Scan for the cell matching the given text and deliver its (x, y) coordinate at center. 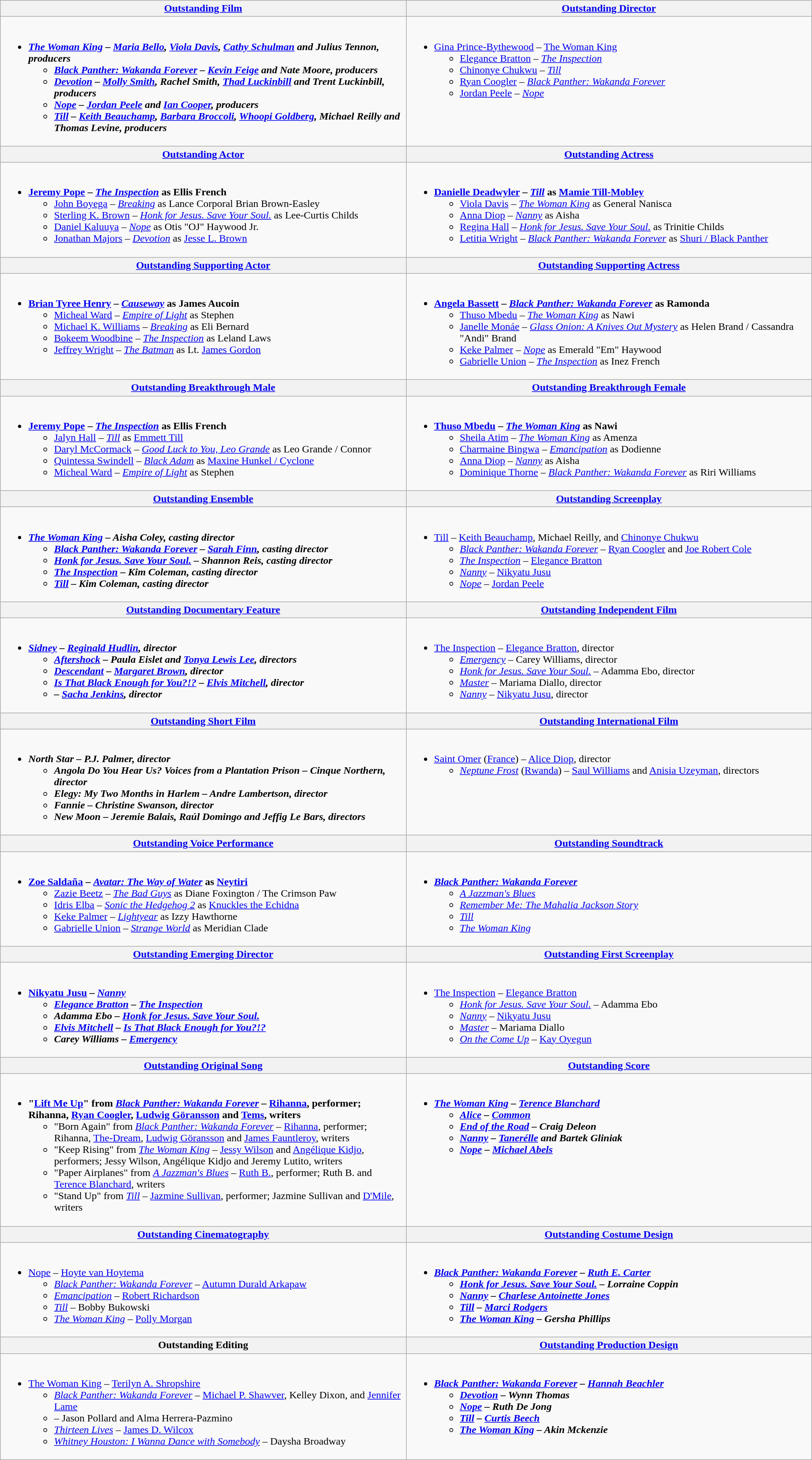
Black Panther: Wakanda Forever – Hannah BeachlerDevotion – Wynn ThomasNope – Ruth De JongTill – Curtis BeechThe Woman King – Akin Mckenzie (609, 1406)
Outstanding International Film (609, 721)
Outstanding Supporting Actress (609, 265)
Outstanding Director (609, 9)
Black Panther: Wakanda ForeverA Jazzman's BluesRemember Me: The Mahalia Jackson StoryTillThe Woman King (609, 899)
Outstanding Editing (203, 1345)
Outstanding Original Song (203, 1065)
Outstanding Ensemble (203, 499)
Outstanding Cinematography (203, 1234)
Outstanding Production Design (609, 1345)
The Inspection – Elegance BrattonHonk for Jesus. Save Your Soul. – Adamma EboNanny – Nikyatu JusuMaster – Mariama DialloOn the Come Up – Kay Oyegun (609, 1010)
Outstanding First Screenplay (609, 954)
Outstanding Emerging Director (203, 954)
Outstanding Screenplay (609, 499)
Outstanding Costume Design (609, 1234)
Outstanding Supporting Actor (203, 265)
Outstanding Score (609, 1065)
Outstanding Actor (203, 154)
Outstanding Short Film (203, 721)
Outstanding Documentary Feature (203, 610)
Outstanding Breakthrough Female (609, 388)
Outstanding Independent Film (609, 610)
Outstanding Film (203, 9)
Outstanding Breakthrough Male (203, 388)
Outstanding Soundtrack (609, 844)
Outstanding Voice Performance (203, 844)
The Woman King – Terence BlanchardAlice – CommonEnd of the Road – Craig DeleonNanny – Tanerélle and Bartek GliniakNope – Michael Abels (609, 1150)
Outstanding Actress (609, 154)
Saint Omer (France) – Alice Diop, directorNeptune Frost (Rwanda) – Saul Williams and Anisia Uzeyman, directors (609, 782)
